Return [X, Y] of the center of cell containing provided text 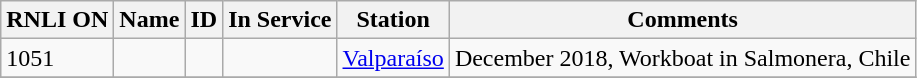
ID [204, 20]
1051 [58, 58]
RNLI ON [58, 20]
Station [393, 20]
Comments [682, 20]
December 2018, Workboat in Salmonera, Chile [682, 58]
In Service [280, 20]
Name [150, 20]
Valparaíso [393, 58]
